From the cell containing the given text, extract its center point as [x, y] coordinate. 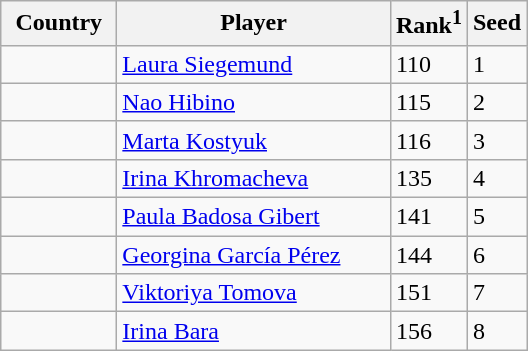
6 [496, 255]
144 [428, 255]
7 [496, 293]
Viktoriya Tomova [254, 293]
1 [496, 64]
Irina Khromacheva [254, 178]
Seed [496, 24]
116 [428, 140]
8 [496, 331]
110 [428, 64]
5 [496, 217]
156 [428, 331]
115 [428, 102]
Country [59, 24]
Paula Badosa Gibert [254, 217]
3 [496, 140]
141 [428, 217]
4 [496, 178]
2 [496, 102]
Marta Kostyuk [254, 140]
Player [254, 24]
151 [428, 293]
Georgina García Pérez [254, 255]
Irina Bara [254, 331]
Nao Hibino [254, 102]
135 [428, 178]
Laura Siegemund [254, 64]
Rank1 [428, 24]
